Pinpoint the cell where the given text exists, returning its (X, Y) midpoint coordinate. 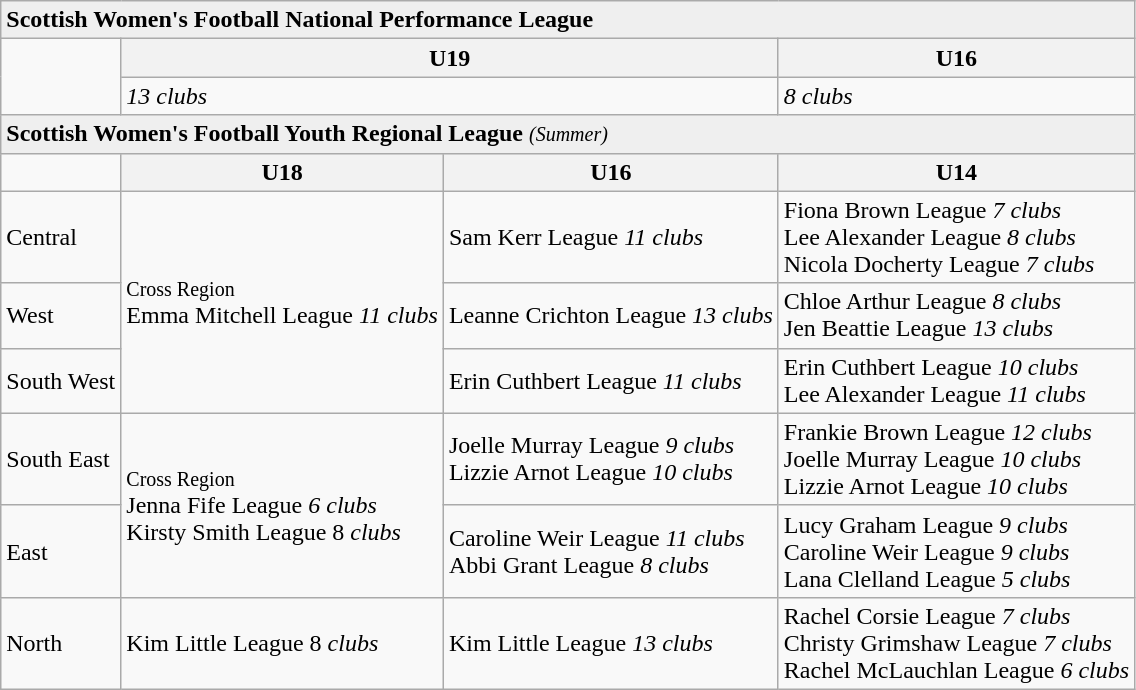
U19 (450, 58)
Rachel Corsie League 7 clubsChristy Grimshaw League 7 clubsRachel McLauchlan League 6 clubs (956, 643)
Fiona Brown League 7 clubsLee Alexander League 8 clubsNicola Docherty League 7 clubs (956, 237)
Frankie Brown League 12 clubsJoelle Murray League 10 clubsLizzie Arnot League 10 clubs (956, 459)
U18 (282, 172)
South West (61, 380)
Leanne Crichton League 13 clubs (610, 316)
Caroline Weir League 11 clubsAbbi Grant League 8 clubs (610, 551)
Erin Cuthbert League 10 clubsLee Alexander League 11 clubs (956, 380)
North (61, 643)
13 clubs (450, 96)
Scottish Women's Football Youth Regional League (Summer) (568, 134)
Central (61, 237)
8 clubs (956, 96)
Joelle Murray League 9 clubsLizzie Arnot League 10 clubs (610, 459)
Cross RegionEmma Mitchell League 11 clubs (282, 302)
Sam Kerr League 11 clubs (610, 237)
Cross RegionJenna Fife League 6 clubsKirsty Smith League 8 clubs (282, 505)
Scottish Women's Football National Performance League (568, 20)
U14 (956, 172)
Chloe Arthur League 8 clubsJen Beattie League 13 clubs (956, 316)
Lucy Graham League 9 clubsCaroline Weir League 9 clubsLana Clelland League 5 clubs (956, 551)
West (61, 316)
Erin Cuthbert League 11 clubs (610, 380)
Kim Little League 8 clubs (282, 643)
South East (61, 459)
East (61, 551)
Kim Little League 13 clubs (610, 643)
